Return (x, y) of the center of cell containing provided text 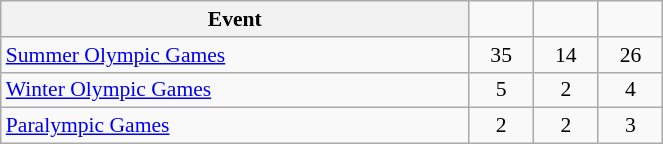
14 (566, 55)
5 (502, 90)
3 (630, 126)
35 (502, 55)
Event (235, 19)
Paralympic Games (235, 126)
26 (630, 55)
4 (630, 90)
Winter Olympic Games (235, 90)
Summer Olympic Games (235, 55)
